Search for the cell housing the specified text and yield its [X, Y] center coordinate. 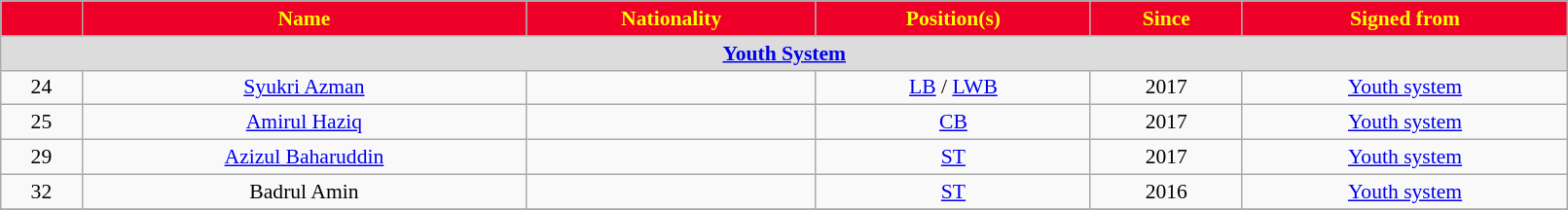
24 [41, 87]
2016 [1166, 192]
Position(s) [953, 18]
LB / LWB [953, 87]
Youth System [784, 53]
Azizul Baharuddin [304, 157]
CB [953, 122]
32 [41, 192]
25 [41, 122]
29 [41, 157]
Signed from [1405, 18]
Nationality [672, 18]
Amirul Haziq [304, 122]
Badrul Amin [304, 192]
Syukri Azman [304, 87]
Name [304, 18]
Since [1166, 18]
